Identify which cell holds the provided text, then report its [X, Y] central coordinate. 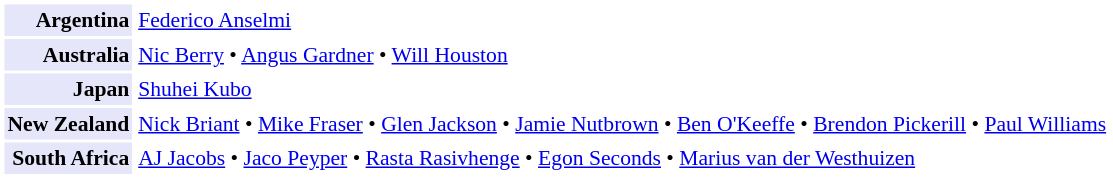
AJ Jacobs • Jaco Peyper • Rasta Rasivhenge • Egon Seconds • Marius van der Westhuizen [622, 158]
New Zealand [68, 124]
Federico Anselmi [622, 20]
Nick Briant • Mike Fraser • Glen Jackson • Jamie Nutbrown • Ben O'Keeffe • Brendon Pickerill • Paul Williams [622, 124]
Japan [68, 90]
South Africa [68, 158]
Nic Berry • Angus Gardner • Will Houston [622, 55]
Argentina [68, 20]
Shuhei Kubo [622, 90]
Australia [68, 55]
